For the text-containing cell, return its midpoint in (X, Y) coordinate format. 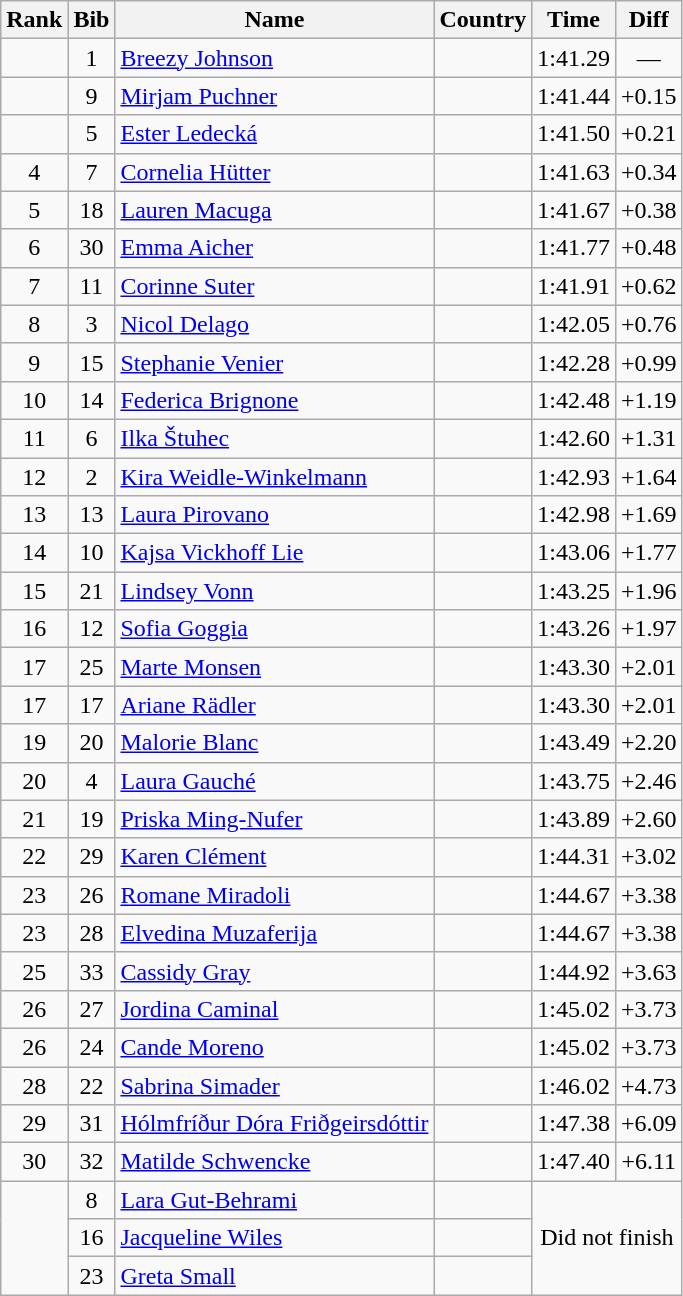
+2.20 (648, 743)
Jacqueline Wiles (274, 1238)
Greta Small (274, 1276)
32 (92, 1162)
1:41.50 (574, 134)
1:41.77 (574, 248)
1:41.29 (574, 58)
+0.76 (648, 324)
Diff (648, 20)
+1.64 (648, 477)
+1.31 (648, 438)
Cande Moreno (274, 1047)
Matilde Schwencke (274, 1162)
1:41.91 (574, 286)
Lauren Macuga (274, 210)
1:42.48 (574, 400)
1:42.98 (574, 515)
1:46.02 (574, 1085)
+1.97 (648, 629)
+1.77 (648, 553)
+0.15 (648, 96)
1:43.89 (574, 819)
+3.02 (648, 857)
+3.63 (648, 971)
+4.73 (648, 1085)
Elvedina Muzaferija (274, 933)
+1.96 (648, 591)
Kajsa Vickhoff Lie (274, 553)
31 (92, 1124)
1:43.75 (574, 781)
24 (92, 1047)
+6.11 (648, 1162)
1:41.44 (574, 96)
33 (92, 971)
Name (274, 20)
Time (574, 20)
1 (92, 58)
1:41.63 (574, 172)
Jordina Caminal (274, 1009)
Kira Weidle-Winkelmann (274, 477)
Hólmfríður Dóra Friðgeirsdóttir (274, 1124)
Ester Ledecká (274, 134)
+0.48 (648, 248)
Lindsey Vonn (274, 591)
1:41.67 (574, 210)
+0.99 (648, 362)
Nicol Delago (274, 324)
Corinne Suter (274, 286)
Rank (34, 20)
1:42.60 (574, 438)
27 (92, 1009)
Ilka Štuhec (274, 438)
Lara Gut-Behrami (274, 1200)
Cornelia Hütter (274, 172)
+0.34 (648, 172)
1:42.28 (574, 362)
3 (92, 324)
Country (483, 20)
Marte Monsen (274, 667)
1:42.05 (574, 324)
1:43.25 (574, 591)
Laura Gauché (274, 781)
Breezy Johnson (274, 58)
+1.19 (648, 400)
18 (92, 210)
Malorie Blanc (274, 743)
1:47.38 (574, 1124)
+1.69 (648, 515)
1:43.49 (574, 743)
1:44.31 (574, 857)
Sofia Goggia (274, 629)
Did not finish (607, 1238)
Priska Ming-Nufer (274, 819)
Mirjam Puchner (274, 96)
+6.09 (648, 1124)
Romane Miradoli (274, 895)
— (648, 58)
1:42.93 (574, 477)
Ariane Rädler (274, 705)
1:47.40 (574, 1162)
Bib (92, 20)
+0.62 (648, 286)
1:43.26 (574, 629)
Karen Clément (274, 857)
+2.60 (648, 819)
1:43.06 (574, 553)
Sabrina Simader (274, 1085)
Stephanie Venier (274, 362)
Federica Brignone (274, 400)
+2.46 (648, 781)
+0.38 (648, 210)
Emma Aicher (274, 248)
Laura Pirovano (274, 515)
1:44.92 (574, 971)
2 (92, 477)
+0.21 (648, 134)
Cassidy Gray (274, 971)
